Extract the (X, Y) coordinate from the center of the cell holding the provided text.  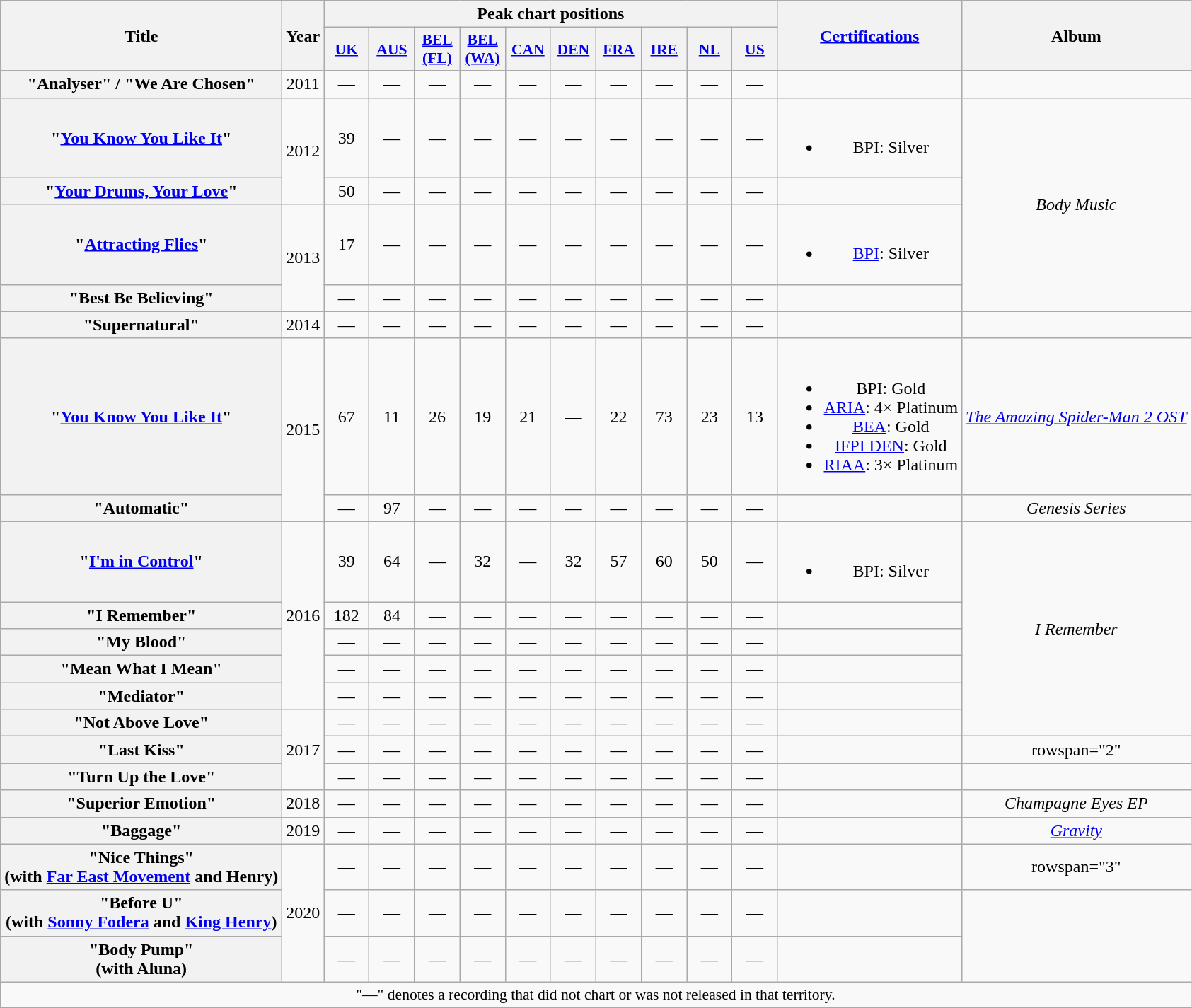
BPI: GoldARIA: 4× PlatinumBEA: GoldIFPI DEN: GoldRIAA: 3× Platinum (870, 416)
84 (392, 615)
Champagne Eyes EP (1077, 804)
57 (618, 562)
182 (347, 615)
13 (755, 416)
"Last Kiss" (141, 750)
73 (664, 416)
"Body Pump"(with Aluna) (141, 959)
Body Music (1077, 204)
"Turn Up the Love" (141, 777)
"Baggage" (141, 830)
"Mean What I Mean" (141, 669)
"Mediator" (141, 696)
67 (347, 416)
IRE (664, 50)
US (755, 50)
Gravity (1077, 830)
CAN (528, 50)
21 (528, 416)
FRA (618, 50)
"—" denotes a recording that did not chart or was not released in that territory. (596, 995)
Genesis Series (1077, 508)
"I Remember" (141, 615)
rowspan="2" (1077, 750)
2020 (303, 913)
19 (482, 416)
2016 (303, 615)
17 (347, 245)
2014 (303, 325)
Title (141, 35)
"Analyser" / "We Are Chosen" (141, 84)
Peak chart positions (550, 14)
NL (710, 50)
"I'm in Control" (141, 562)
"My Blood" (141, 642)
2018 (303, 804)
"Your Drums, Your Love" (141, 191)
The Amazing Spider-Man 2 OST (1077, 416)
"Automatic" (141, 508)
2015 (303, 430)
rowspan="3" (1077, 867)
2017 (303, 750)
60 (664, 562)
26 (437, 416)
Album (1077, 35)
2019 (303, 830)
2012 (303, 151)
"Nice Things"(with Far East Movement and Henry) (141, 867)
Certifications (870, 35)
"Best Be Believing" (141, 298)
"Not Above Love" (141, 723)
"Supernatural" (141, 325)
97 (392, 508)
"Before U"(with Sonny Fodera and King Henry) (141, 913)
BEL(WA) (482, 50)
2011 (303, 84)
2013 (303, 257)
"Superior Emotion" (141, 804)
AUS (392, 50)
DEN (573, 50)
UK (347, 50)
I Remember (1077, 628)
Year (303, 35)
23 (710, 416)
"Attracting Flies" (141, 245)
11 (392, 416)
22 (618, 416)
BEL(FL) (437, 50)
64 (392, 562)
